Output the (x, y) coordinate of the center of the cell containing the given text.  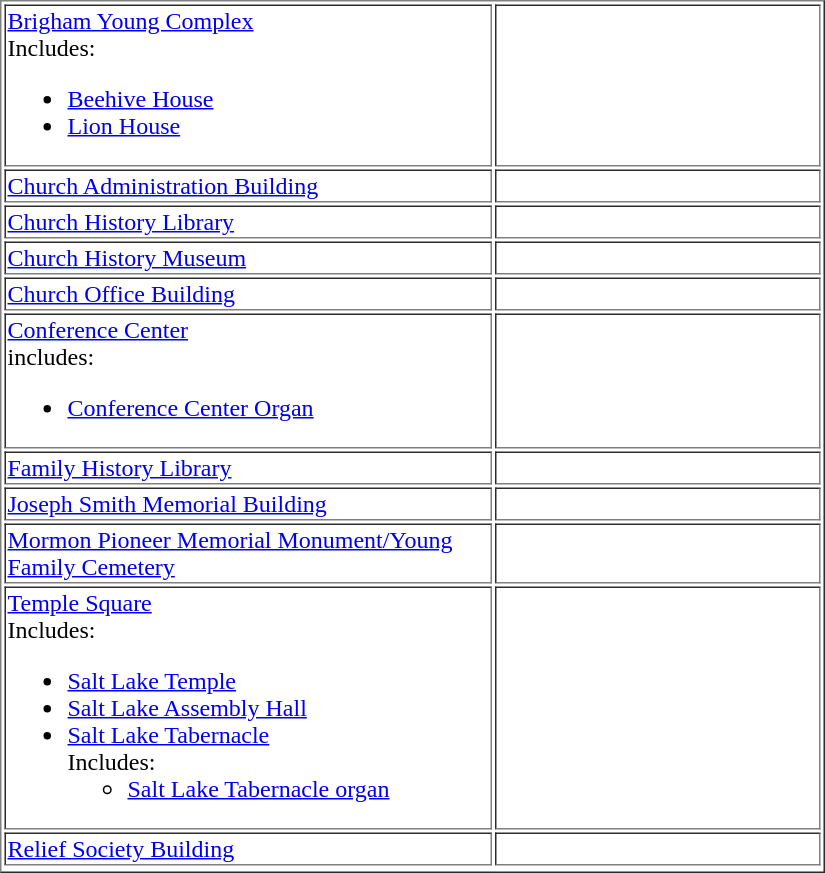
Joseph Smith Memorial Building (248, 504)
Family History Library (248, 468)
Relief Society Building (248, 848)
Church History Museum (248, 258)
Mormon Pioneer Memorial Monument/Young Family Cemetery (248, 554)
Church History Library (248, 222)
Temple SquareIncludes:Salt Lake TempleSalt Lake Assembly HallSalt Lake TabernacleIncludes:Salt Lake Tabernacle organ (248, 708)
Church Administration Building (248, 186)
Church Office Building (248, 294)
Brigham Young ComplexIncludes:Beehive HouseLion House (248, 85)
Conference Centerincludes:Conference Center Organ (248, 382)
